Scan for the cell matching the given text and deliver its (X, Y) coordinate at center. 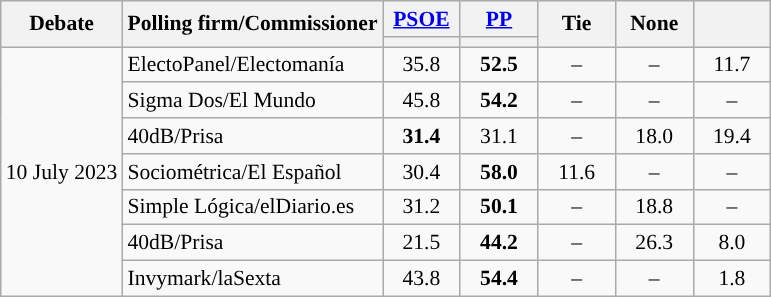
11.6 (577, 172)
Sociométrica/El Español (252, 172)
54.4 (499, 279)
Simple Lógica/elDiario.es (252, 207)
1.8 (732, 279)
45.8 (422, 101)
21.5 (422, 243)
43.8 (422, 279)
10 July 2023 (62, 172)
ElectoPanel/Electomanía (252, 65)
26.3 (654, 243)
PSOE (422, 19)
19.4 (732, 136)
Debate (62, 24)
18.0 (654, 136)
30.4 (422, 172)
35.8 (422, 65)
Sigma Dos/El Mundo (252, 101)
31.2 (422, 207)
44.2 (499, 243)
52.5 (499, 65)
8.0 (732, 243)
18.8 (654, 207)
PP (499, 19)
Tie (577, 24)
31.4 (422, 136)
54.2 (499, 101)
11.7 (732, 65)
58.0 (499, 172)
50.1 (499, 207)
None (654, 24)
Polling firm/Commissioner (252, 24)
31.1 (499, 136)
Invymark/laSexta (252, 279)
